Provide the [X, Y] coordinate of the cell's center where the given text is located.  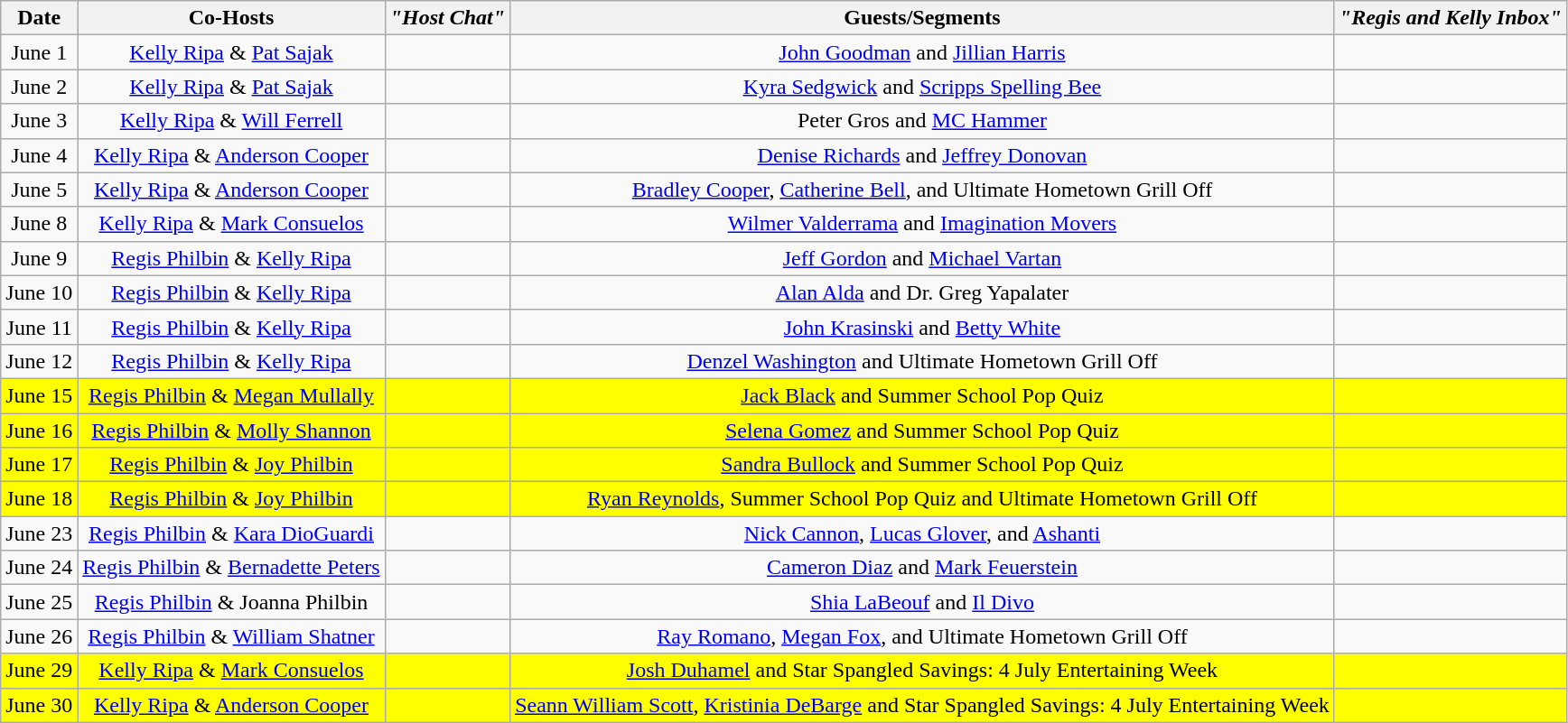
John Krasinski and Betty White [923, 327]
June 12 [40, 361]
June 15 [40, 395]
June 24 [40, 568]
Regis Philbin & Bernadette Peters [231, 568]
"Host Chat" [447, 18]
John Goodman and Jillian Harris [923, 52]
June 2 [40, 87]
June 10 [40, 292]
Regis Philbin & Kara DioGuardi [231, 533]
Regis Philbin & Molly Shannon [231, 431]
Kyra Sedgwick and Scripps Spelling Bee [923, 87]
Regis Philbin & Joanna Philbin [231, 602]
June 8 [40, 224]
Seann William Scott, Kristinia DeBarge and Star Spangled Savings: 4 July Entertaining Week [923, 705]
June 26 [40, 636]
June 5 [40, 190]
"Regis and Kelly Inbox" [1451, 18]
June 30 [40, 705]
Denise Richards and Jeffrey Donovan [923, 155]
Sandra Bullock and Summer School Pop Quiz [923, 465]
June 1 [40, 52]
Co-Hosts [231, 18]
Date [40, 18]
June 18 [40, 499]
Bradley Cooper, Catherine Bell, and Ultimate Hometown Grill Off [923, 190]
Wilmer Valderrama and Imagination Movers [923, 224]
Denzel Washington and Ultimate Hometown Grill Off [923, 361]
Alan Alda and Dr. Greg Yapalater [923, 292]
June 11 [40, 327]
Shia LaBeouf and Il Divo [923, 602]
June 25 [40, 602]
Regis Philbin & William Shatner [231, 636]
June 16 [40, 431]
Kelly Ripa & Will Ferrell [231, 121]
June 23 [40, 533]
Ryan Reynolds, Summer School Pop Quiz and Ultimate Hometown Grill Off [923, 499]
Cameron Diaz and Mark Feuerstein [923, 568]
Jack Black and Summer School Pop Quiz [923, 395]
Peter Gros and MC Hammer [923, 121]
June 4 [40, 155]
June 29 [40, 671]
Jeff Gordon and Michael Vartan [923, 258]
June 3 [40, 121]
Nick Cannon, Lucas Glover, and Ashanti [923, 533]
Guests/Segments [923, 18]
Josh Duhamel and Star Spangled Savings: 4 July Entertaining Week [923, 671]
Selena Gomez and Summer School Pop Quiz [923, 431]
Regis Philbin & Megan Mullally [231, 395]
Ray Romano, Megan Fox, and Ultimate Hometown Grill Off [923, 636]
June 17 [40, 465]
June 9 [40, 258]
